Search for the cell housing the specified text and yield its [x, y] center coordinate. 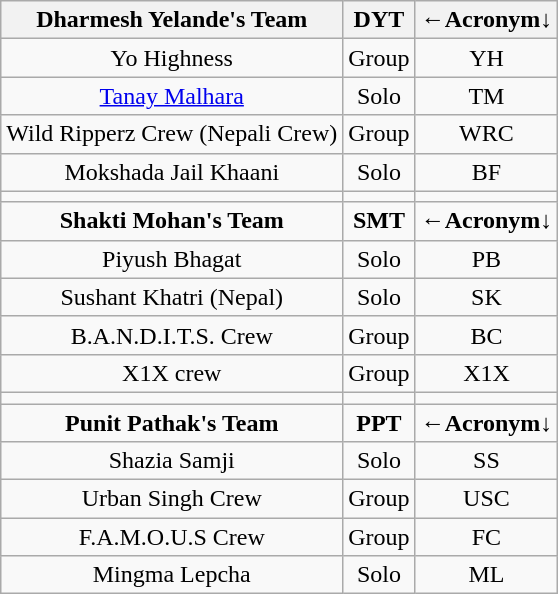
ML [486, 575]
PPT [379, 423]
Mingma Lepcha [172, 575]
Urban Singh Crew [172, 499]
TM [486, 96]
F.A.M.O.U.S Crew [172, 537]
Piyush Bhagat [172, 259]
Wild Ripperz Crew (Nepali Crew) [172, 134]
Dharmesh Yelande's Team [172, 20]
Sushant Khatri (Nepal) [172, 297]
Shazia Samji [172, 461]
BC [486, 335]
PB [486, 259]
BF [486, 172]
Punit Pathak's Team [172, 423]
Shakti Mohan's Team [172, 221]
SK [486, 297]
SS [486, 461]
Yo Highness [172, 58]
USC [486, 499]
Mokshada Jail Khaani [172, 172]
SMT [379, 221]
X1X [486, 373]
WRC [486, 134]
FC [486, 537]
B.A.N.D.I.T.S. Crew [172, 335]
DYT [379, 20]
X1X crew [172, 373]
Tanay Malhara [172, 96]
YH [486, 58]
